Find where the given text appears and provide that cell's center as (x, y) coordinate. 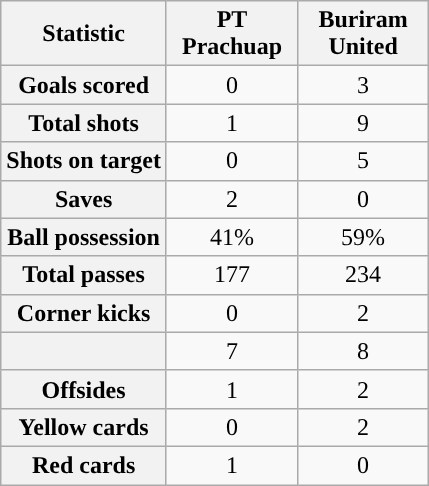
8 (364, 351)
Goals scored (84, 85)
7 (232, 351)
Red cards (84, 465)
Corner kicks (84, 313)
Total shots (84, 123)
Statistic (84, 34)
177 (232, 275)
Offsides (84, 389)
3 (364, 85)
41% (232, 237)
234 (364, 275)
Shots on target (84, 161)
5 (364, 161)
59% (364, 237)
Buriram United (364, 34)
PT Prachuap (232, 34)
Total passes (84, 275)
Ball possession (84, 237)
Yellow cards (84, 427)
9 (364, 123)
Saves (84, 199)
